For the text-containing cell, return its midpoint in [X, Y] coordinate format. 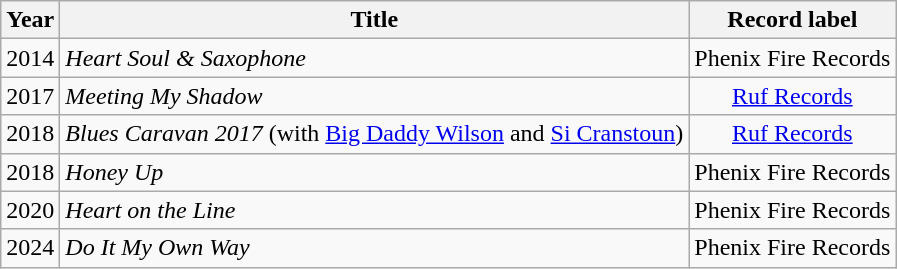
Blues Caravan 2017 (with Big Daddy Wilson and Si Cranstoun) [374, 134]
Honey Up [374, 172]
Heart Soul & Saxophone [374, 58]
Title [374, 20]
2014 [30, 58]
Record label [792, 20]
Heart on the Line [374, 210]
2020 [30, 210]
2024 [30, 248]
Year [30, 20]
2017 [30, 96]
Meeting My Shadow [374, 96]
Do It My Own Way [374, 248]
